Return the [X, Y] coordinate for the center point of the cell that contains the specified text.  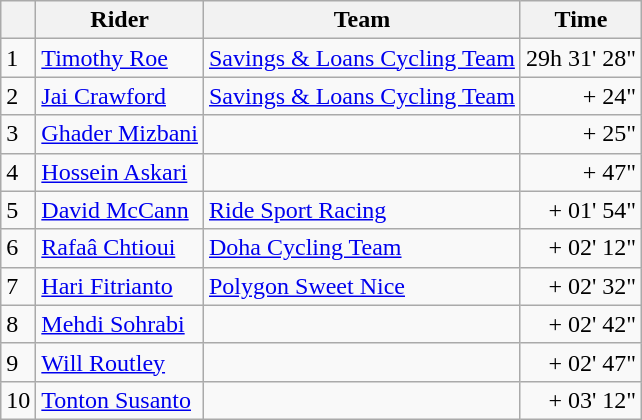
+ 03' 12" [580, 400]
+ 25" [580, 134]
4 [18, 172]
6 [18, 248]
Ride Sport Racing [362, 210]
Will Routley [120, 362]
Tonton Susanto [120, 400]
+ 24" [580, 96]
Rafaâ Chtioui [120, 248]
10 [18, 400]
9 [18, 362]
Jai Crawford [120, 96]
7 [18, 286]
Ghader Mizbani [120, 134]
3 [18, 134]
+ 01' 54" [580, 210]
Hossein Askari [120, 172]
Timothy Roe [120, 58]
+ 02' 32" [580, 286]
8 [18, 324]
2 [18, 96]
Doha Cycling Team [362, 248]
Rider [120, 20]
5 [18, 210]
+ 02' 12" [580, 248]
Team [362, 20]
29h 31' 28" [580, 58]
+ 02' 42" [580, 324]
+ 02' 47" [580, 362]
1 [18, 58]
Hari Fitrianto [120, 286]
Mehdi Sohrabi [120, 324]
+ 47" [580, 172]
Polygon Sweet Nice [362, 286]
David McCann [120, 210]
Time [580, 20]
